Search for the cell housing the specified text and yield its (x, y) center coordinate. 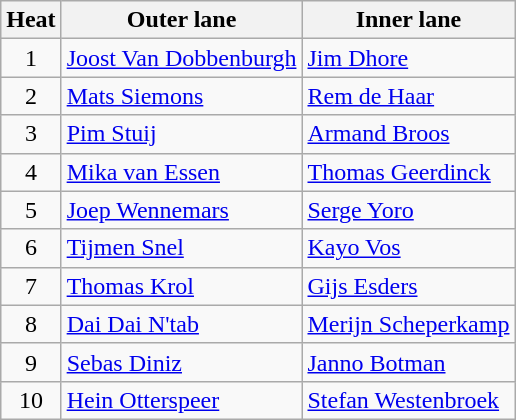
5 (31, 210)
4 (31, 172)
Jim Dhore (408, 58)
Rem de Haar (408, 96)
Thomas Geerdinck (408, 172)
Janno Botman (408, 362)
Stefan Westenbroek (408, 400)
9 (31, 362)
Heat (31, 20)
Armand Broos (408, 134)
2 (31, 96)
Merijn Scheperkamp (408, 324)
Tijmen Snel (182, 248)
6 (31, 248)
Kayo Vos (408, 248)
Inner lane (408, 20)
Mats Siemons (182, 96)
Dai Dai N'tab (182, 324)
Joost Van Dobbenburgh (182, 58)
Thomas Krol (182, 286)
Joep Wennemars (182, 210)
Gijs Esders (408, 286)
Sebas Diniz (182, 362)
Serge Yoro (408, 210)
10 (31, 400)
Mika van Essen (182, 172)
Outer lane (182, 20)
8 (31, 324)
1 (31, 58)
Hein Otterspeer (182, 400)
Pim Stuij (182, 134)
3 (31, 134)
7 (31, 286)
